Determine the (X, Y) coordinate at the center of the cell enclosing the given text.  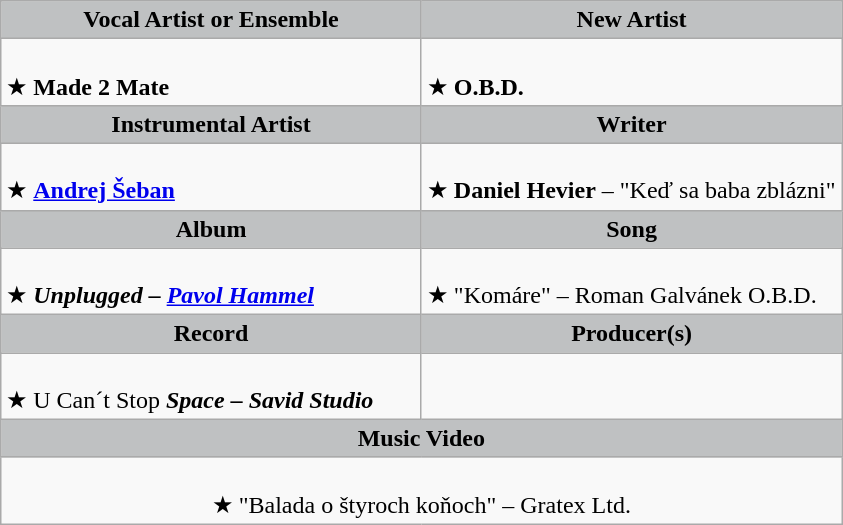
Producer(s) (632, 334)
★ "Komáre" – Roman Galvánek O.B.D. (632, 282)
★ Unplugged – Pavol Hammel (212, 282)
★ "Balada o štyroch koňoch" – Gratex Ltd. (422, 490)
Music Video (422, 438)
Record (212, 334)
★ Made 2 Mate (212, 72)
New Artist (632, 20)
★ O.B.D. (632, 72)
Vocal Artist or Ensemble (212, 20)
Instrumental Artist (212, 124)
★ Andrej Šeban (212, 176)
★ Daniel Hevier – "Keď sa baba zblázni" (632, 176)
Song (632, 229)
★ U Can´t Stop Space – Savid Studio (212, 386)
Album (212, 229)
Writer (632, 124)
